Scan for the cell matching the given text and deliver its [x, y] coordinate at center. 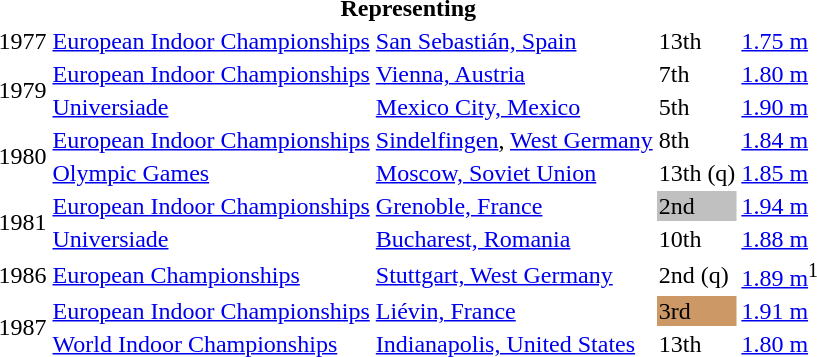
Vienna, Austria [514, 74]
13th [697, 41]
3rd [697, 311]
San Sebastián, Spain [514, 41]
13th (q) [697, 173]
5th [697, 107]
2nd (q) [697, 275]
Liévin, France [514, 311]
Grenoble, France [514, 206]
7th [697, 74]
Bucharest, Romania [514, 239]
2nd [697, 206]
Mexico City, Mexico [514, 107]
Moscow, Soviet Union [514, 173]
Stuttgart, West Germany [514, 275]
10th [697, 239]
Olympic Games [211, 173]
8th [697, 140]
European Championships [211, 275]
Sindelfingen, West Germany [514, 140]
